Scan for the cell matching the given text and deliver its [X, Y] coordinate at center. 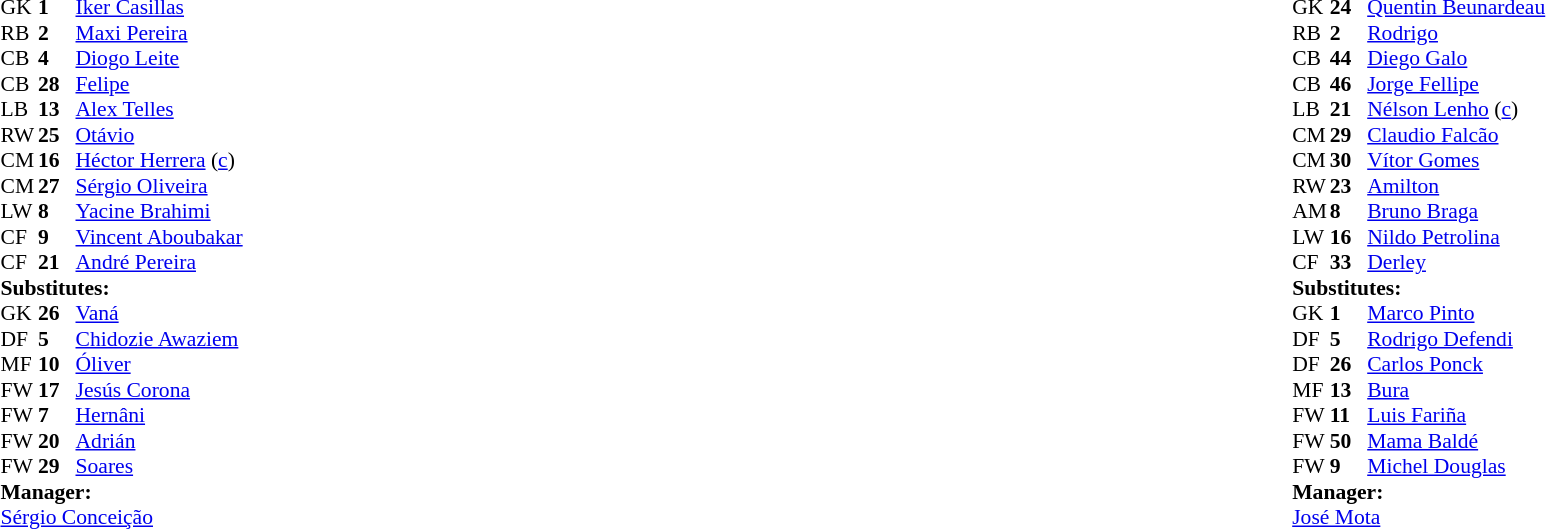
7 [57, 415]
30 [1349, 161]
Nildo Petrolina [1456, 237]
Bruno Braga [1456, 211]
Vaná [160, 313]
Diego Galo [1456, 59]
Diogo Leite [160, 59]
Adrián [160, 441]
Héctor Herrera (c) [160, 161]
46 [1349, 84]
André Pereira [160, 263]
Maxi Pereira [160, 33]
33 [1349, 263]
Felipe [160, 84]
Luis Fariña [1456, 415]
Rodrigo [1456, 33]
Vítor Gomes [1456, 161]
AM [1311, 211]
20 [57, 441]
Marco Pinto [1456, 313]
Hernâni [160, 415]
Bura [1456, 390]
4 [57, 59]
Carlos Ponck [1456, 365]
Nélson Lenho (c) [1456, 109]
27 [57, 186]
17 [57, 390]
Rodrigo Defendi [1456, 339]
28 [57, 84]
1 [1349, 313]
23 [1349, 186]
Jorge Fellipe [1456, 84]
10 [57, 365]
Mama Baldé [1456, 441]
Chidozie Awaziem [160, 339]
Jesús Corona [160, 390]
50 [1349, 441]
Otávio [160, 135]
Derley [1456, 263]
Alex Telles [160, 109]
44 [1349, 59]
25 [57, 135]
11 [1349, 415]
Yacine Brahimi [160, 211]
Michel Douglas [1456, 467]
Amilton [1456, 186]
Vincent Aboubakar [160, 237]
Óliver [160, 365]
Sérgio Oliveira [160, 186]
Claudio Falcão [1456, 135]
Soares [160, 467]
